Provide the (X, Y) coordinate of the cell's center where the given text is located.  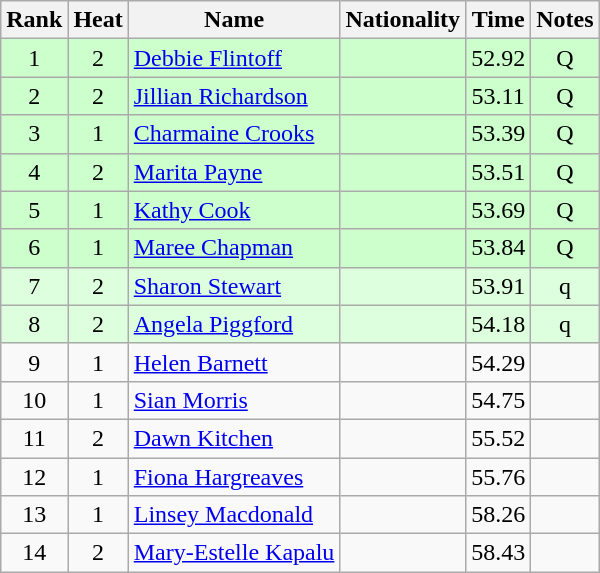
4 (34, 172)
53.84 (498, 248)
Time (498, 20)
Maree Chapman (234, 248)
Charmaine Crooks (234, 134)
54.18 (498, 324)
55.52 (498, 438)
9 (34, 362)
53.11 (498, 96)
58.26 (498, 515)
Mary-Estelle Kapalu (234, 553)
3 (34, 134)
53.39 (498, 134)
14 (34, 553)
53.91 (498, 286)
Marita Payne (234, 172)
Sharon Stewart (234, 286)
Name (234, 20)
52.92 (498, 58)
Debbie Flintoff (234, 58)
Linsey Macdonald (234, 515)
55.76 (498, 477)
Heat (98, 20)
Helen Barnett (234, 362)
6 (34, 248)
7 (34, 286)
8 (34, 324)
54.29 (498, 362)
Jillian Richardson (234, 96)
Notes (565, 20)
53.51 (498, 172)
53.69 (498, 210)
Fiona Hargreaves (234, 477)
Angela Piggford (234, 324)
Nationality (403, 20)
10 (34, 400)
13 (34, 515)
Rank (34, 20)
Sian Morris (234, 400)
12 (34, 477)
Kathy Cook (234, 210)
54.75 (498, 400)
11 (34, 438)
58.43 (498, 553)
5 (34, 210)
Dawn Kitchen (234, 438)
